Search for the cell housing the specified text and yield its (x, y) center coordinate. 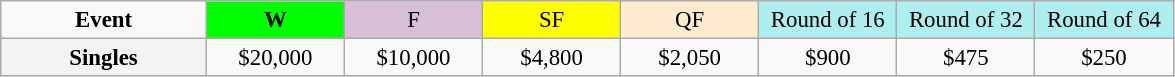
$2,050 (690, 58)
Event (104, 20)
Round of 16 (828, 20)
Singles (104, 58)
$475 (966, 58)
$10,000 (413, 58)
$250 (1104, 58)
W (275, 20)
Round of 64 (1104, 20)
Round of 32 (966, 20)
$4,800 (552, 58)
$900 (828, 58)
F (413, 20)
$20,000 (275, 58)
SF (552, 20)
QF (690, 20)
